Pinpoint the cell where the given text exists, returning its (X, Y) midpoint coordinate. 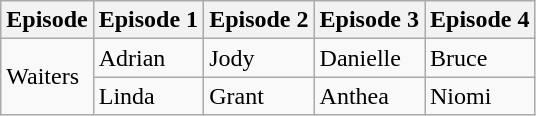
Waiters (47, 77)
Linda (148, 96)
Episode 4 (479, 20)
Danielle (369, 58)
Episode 2 (259, 20)
Adrian (148, 58)
Niomi (479, 96)
Anthea (369, 96)
Episode 1 (148, 20)
Episode 3 (369, 20)
Jody (259, 58)
Grant (259, 96)
Bruce (479, 58)
Episode (47, 20)
